Return the [x, y] coordinate for the center point of the cell that contains the specified text.  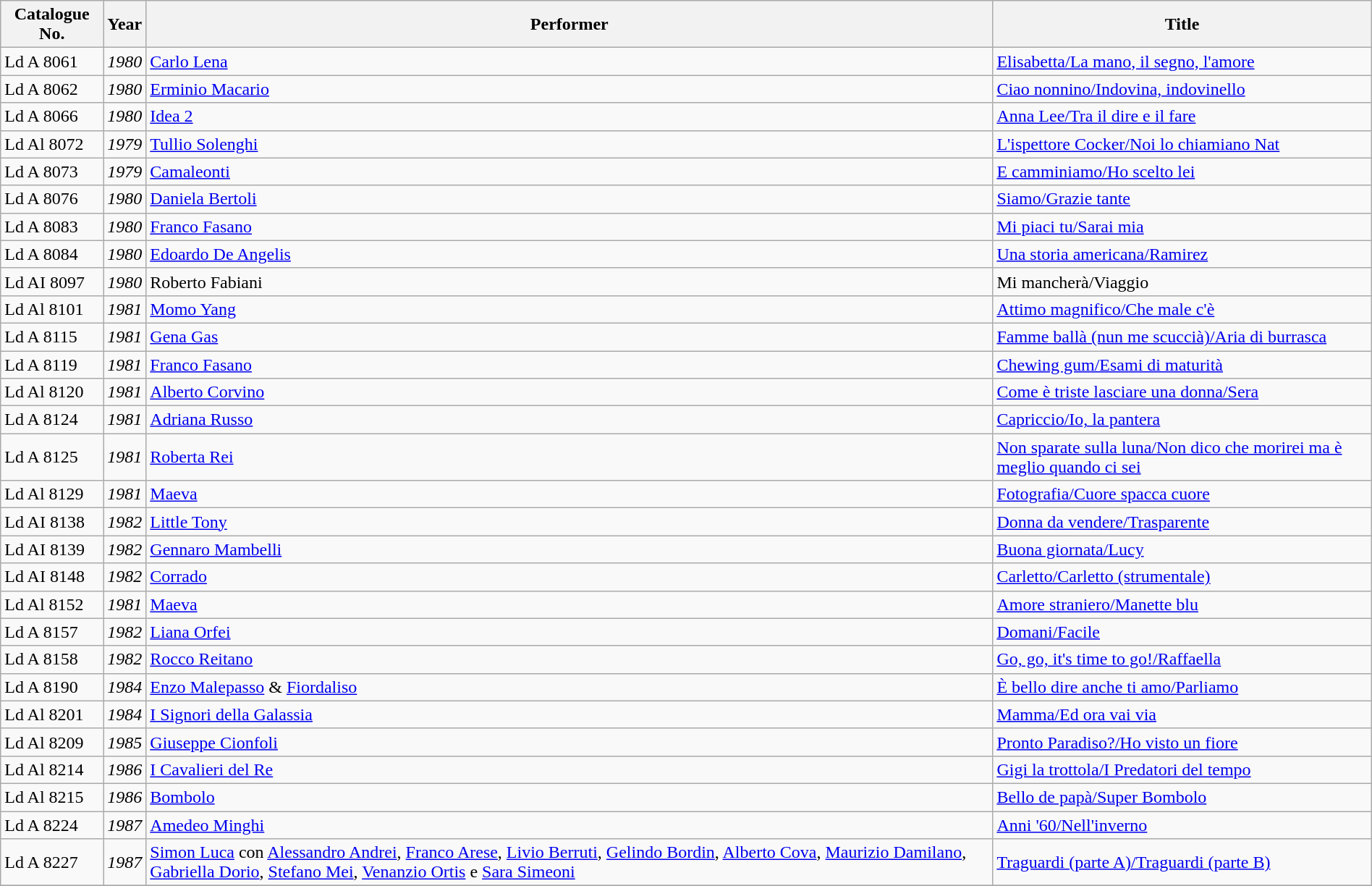
Roberto Fabiani [569, 282]
Ld Al 8209 [52, 742]
Alberto Corvino [569, 392]
Ld AI 8139 [52, 549]
1985 [124, 742]
Buona giornata/Lucy [1182, 549]
E camminiamo/Ho scelto lei [1182, 172]
Go, go, it's time to go!/Raffaella [1182, 659]
Famme ballà (nun me scuccià)/Aria di burrasca [1182, 337]
Bello de papà/Super Bombolo [1182, 797]
Ld A 8158 [52, 659]
Catalogue No. [52, 25]
Ld A 8119 [52, 364]
Ld A 8227 [52, 863]
Ld Al 8214 [52, 769]
Chewing gum/Esami di maturità [1182, 364]
Idea 2 [569, 117]
Ld A 8076 [52, 199]
Ld A 8157 [52, 632]
Ld A 8224 [52, 824]
I Cavalieri del Re [569, 769]
Ld A 8115 [52, 337]
Ld A 8061 [52, 62]
Ld Al 8152 [52, 604]
Ld Al 8120 [52, 392]
Giuseppe Cionfoli [569, 742]
Mi piaci tu/Sarai mia [1182, 227]
Little Tony [569, 522]
Enzo Malepasso & Fiordaliso [569, 687]
Siamo/Grazie tante [1182, 199]
Attimo magnifico/Che male c'è [1182, 309]
Amore straniero/Manette blu [1182, 604]
Corrado [569, 577]
Rocco Reitano [569, 659]
Donna da vendere/Trasparente [1182, 522]
Ld A 8190 [52, 687]
Momo Yang [569, 309]
Ld A 8083 [52, 227]
Mi mancherà/Viaggio [1182, 282]
Tullio Solenghi [569, 144]
Performer [569, 25]
Mamma/Ed ora vai via [1182, 714]
Ld Al 8101 [52, 309]
Ld AI 8097 [52, 282]
Carlo Lena [569, 62]
Gigi la trottola/I Predatori del tempo [1182, 769]
Capriccio/Io, la pantera [1182, 420]
È bello dire anche ti amo/Parliamo [1182, 687]
I Signori della Galassia [569, 714]
Ld Al 8072 [52, 144]
Elisabetta/La mano, il segno, l'amore [1182, 62]
Ciao nonnino/Indovina, indovinello [1182, 89]
Ld A 8073 [52, 172]
Ld AI 8138 [52, 522]
Ld A 8125 [52, 457]
Domani/Facile [1182, 632]
Pronto Paradiso?/Ho visto un fiore [1182, 742]
Year [124, 25]
Come è triste lasciare una donna/Sera [1182, 392]
Non sparate sulla luna/Non dico che morirei ma è meglio quando ci sei [1182, 457]
Ld Al 8215 [52, 797]
Adriana Russo [569, 420]
Ld Al 8201 [52, 714]
Anna Lee/Tra il dire e il fare [1182, 117]
Carletto/Carletto (strumentale) [1182, 577]
Anni '60/Nell'inverno [1182, 824]
Ld A 8062 [52, 89]
Erminio Macario [569, 89]
Gena Gas [569, 337]
Bombolo [569, 797]
Camaleonti [569, 172]
Edoardo De Angelis [569, 254]
Amedeo Minghi [569, 824]
Fotografia/Cuore spacca cuore [1182, 494]
Liana Orfei [569, 632]
Ld Al 8129 [52, 494]
Daniela Bertoli [569, 199]
Ld A 8124 [52, 420]
Una storia americana/Ramirez [1182, 254]
Ld AI 8148 [52, 577]
Title [1182, 25]
Ld A 8084 [52, 254]
Traguardi (parte A)/Traguardi (parte B) [1182, 863]
Gennaro Mambelli [569, 549]
Ld A 8066 [52, 117]
L'ispettore Cocker/Noi lo chiamiano Nat [1182, 144]
Roberta Rei [569, 457]
